Pinpoint the cell where the given text exists, returning its (X, Y) midpoint coordinate. 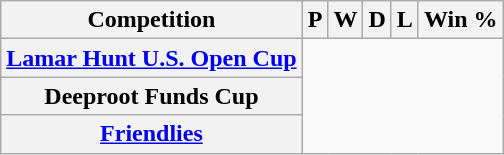
Friendlies (152, 134)
P (315, 20)
Competition (152, 20)
D (377, 20)
W (346, 20)
Deeproot Funds Cup (152, 96)
Lamar Hunt U.S. Open Cup (152, 58)
Win % (460, 20)
L (404, 20)
